Return [x, y] of the center of cell containing provided text 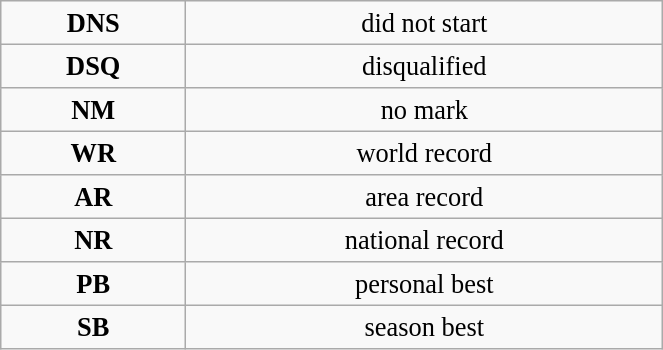
national record [424, 240]
disqualified [424, 66]
WR [94, 153]
area record [424, 197]
PB [94, 284]
DNS [94, 22]
SB [94, 327]
NM [94, 109]
world record [424, 153]
personal best [424, 284]
season best [424, 327]
NR [94, 240]
did not start [424, 22]
AR [94, 197]
DSQ [94, 66]
no mark [424, 109]
